Scan for the cell matching the given text and deliver its [x, y] coordinate at center. 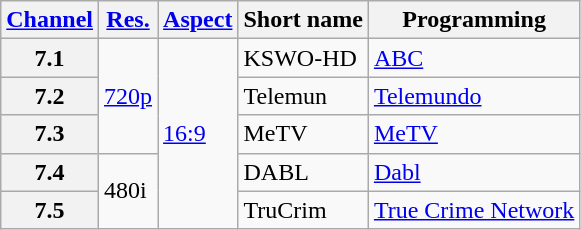
KSWO-HD [303, 58]
Res. [128, 20]
Channel [50, 20]
7.2 [50, 96]
Telemundo [474, 96]
Telemun [303, 96]
7.3 [50, 134]
Dabl [474, 172]
TruCrim [303, 210]
Aspect [198, 20]
7.5 [50, 210]
7.4 [50, 172]
720p [128, 96]
Programming [474, 20]
Short name [303, 20]
7.1 [50, 58]
True Crime Network [474, 210]
ABC [474, 58]
480i [128, 191]
DABL [303, 172]
16:9 [198, 134]
